Extract the (X, Y) coordinate from the center of the cell holding the provided text.  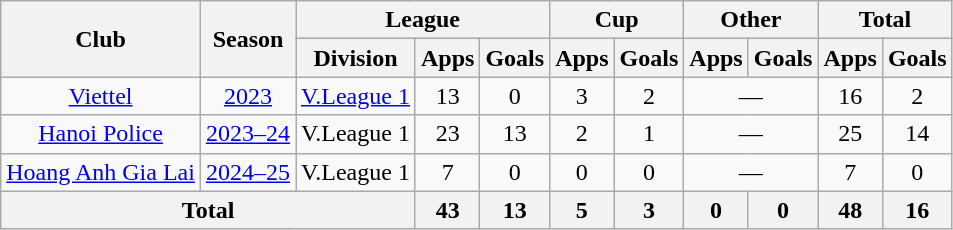
Season (248, 39)
1 (649, 134)
25 (850, 134)
23 (447, 134)
Cup (617, 20)
Other (751, 20)
14 (917, 134)
2023 (248, 96)
5 (582, 210)
2023–24 (248, 134)
Division (356, 58)
Hanoi Police (101, 134)
2024–25 (248, 172)
Hoang Anh Gia Lai (101, 172)
League (423, 20)
Club (101, 39)
Viettel (101, 96)
43 (447, 210)
48 (850, 210)
